Extract the [X, Y] coordinate from the center of the cell holding the provided text.  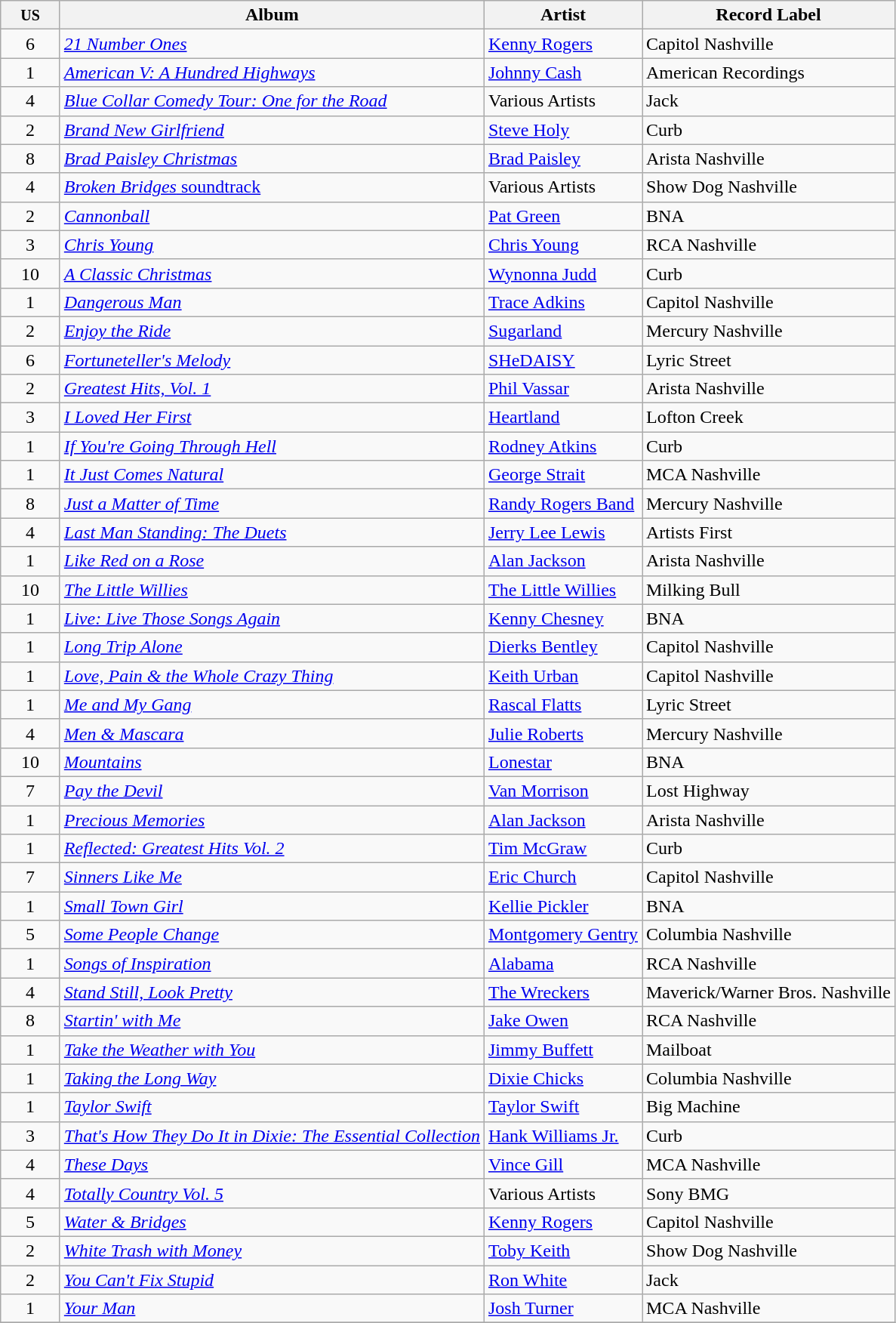
Precious Memories [272, 819]
Pay the Devil [272, 791]
Tim McGraw [563, 849]
Steve Holy [563, 130]
Just a Matter of Time [272, 504]
Stand Still, Look Pretty [272, 992]
Julie Roberts [563, 733]
Album [272, 15]
George Strait [563, 475]
Love, Pain & the Whole Crazy Thing [272, 676]
Kenny Chesney [563, 618]
Songs of Inspiration [272, 964]
Artist [563, 15]
Startin' with Me [272, 1021]
That's How They Do It in Dixie: The Essential Collection [272, 1136]
Josh Turner [563, 1309]
A Classic Christmas [272, 273]
The Wreckers [563, 992]
Sugarland [563, 331]
Me and My Gang [272, 705]
Blue Collar Comedy Tour: One for the Road [272, 101]
Taking the Long Way [272, 1078]
Totally Country Vol. 5 [272, 1193]
Record Label [768, 15]
Brad Paisley Christmas [272, 159]
Maverick/Warner Bros. Nashville [768, 992]
21 Number Ones [272, 44]
US [30, 15]
Eric Church [563, 877]
Phil Vassar [563, 389]
Broken Bridges soundtrack [272, 187]
Van Morrison [563, 791]
Lonestar [563, 762]
Sony BMG [768, 1193]
Jerry Lee Lewis [563, 532]
You Can't Fix Stupid [272, 1280]
Toby Keith [563, 1251]
Some People Change [272, 935]
Johnny Cash [563, 72]
Vince Gill [563, 1164]
White Trash with Money [272, 1251]
I Loved Her First [272, 418]
If You're Going Through Hell [272, 446]
Milking Bull [768, 590]
Big Machine [768, 1107]
Hank Williams Jr. [563, 1136]
Alabama [563, 964]
Montgomery Gentry [563, 935]
Cannonball [272, 216]
Kellie Pickler [563, 906]
Keith Urban [563, 676]
Randy Rogers Band [563, 504]
Lost Highway [768, 791]
These Days [272, 1164]
Brad Paisley [563, 159]
American V: A Hundred Highways [272, 72]
Rascal Flatts [563, 705]
Water & Bridges [272, 1222]
Wynonna Judd [563, 273]
Take the Weather with You [272, 1050]
Pat Green [563, 216]
Greatest Hits, Vol. 1 [272, 389]
Reflected: Greatest Hits Vol. 2 [272, 849]
Long Trip Alone [272, 647]
Men & Mascara [272, 733]
It Just Comes Natural [272, 475]
Heartland [563, 418]
Like Red on a Rose [272, 561]
Mailboat [768, 1050]
Live: Live Those Songs Again [272, 618]
Fortuneteller's Melody [272, 360]
Dangerous Man [272, 302]
Sinners Like Me [272, 877]
SHeDAISY [563, 360]
Your Man [272, 1309]
Artists First [768, 532]
Brand New Girlfriend [272, 130]
Last Man Standing: The Duets [272, 532]
Lofton Creek [768, 418]
Enjoy the Ride [272, 331]
American Recordings [768, 72]
Dixie Chicks [563, 1078]
Rodney Atkins [563, 446]
Small Town Girl [272, 906]
Dierks Bentley [563, 647]
Trace Adkins [563, 302]
Mountains [272, 762]
Jake Owen [563, 1021]
Jimmy Buffett [563, 1050]
Ron White [563, 1280]
